Find where the given text appears and provide that cell's center as [X, Y] coordinate. 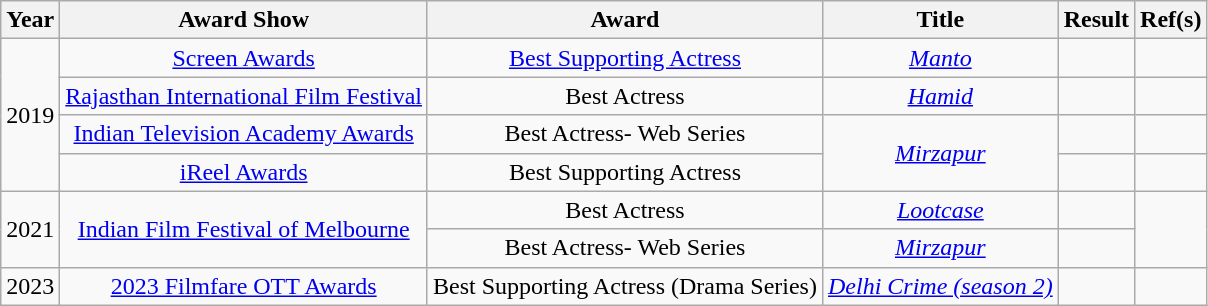
Ref(s) [1171, 20]
Lootcase [940, 210]
2019 [30, 115]
Title [940, 20]
Award [624, 20]
2021 [30, 229]
Hamid [940, 96]
2023 [30, 286]
Indian Film Festival of Melbourne [244, 229]
Year [30, 20]
Screen Awards [244, 58]
Result [1096, 20]
Rajasthan International Film Festival [244, 96]
Indian Television Academy Awards [244, 134]
Manto [940, 58]
Delhi Crime (season 2) [940, 286]
Best Supporting Actress (Drama Series) [624, 286]
iReel Awards [244, 172]
2023 Filmfare OTT Awards [244, 286]
Award Show [244, 20]
